Pinpoint the cell where the given text exists, returning its [X, Y] midpoint coordinate. 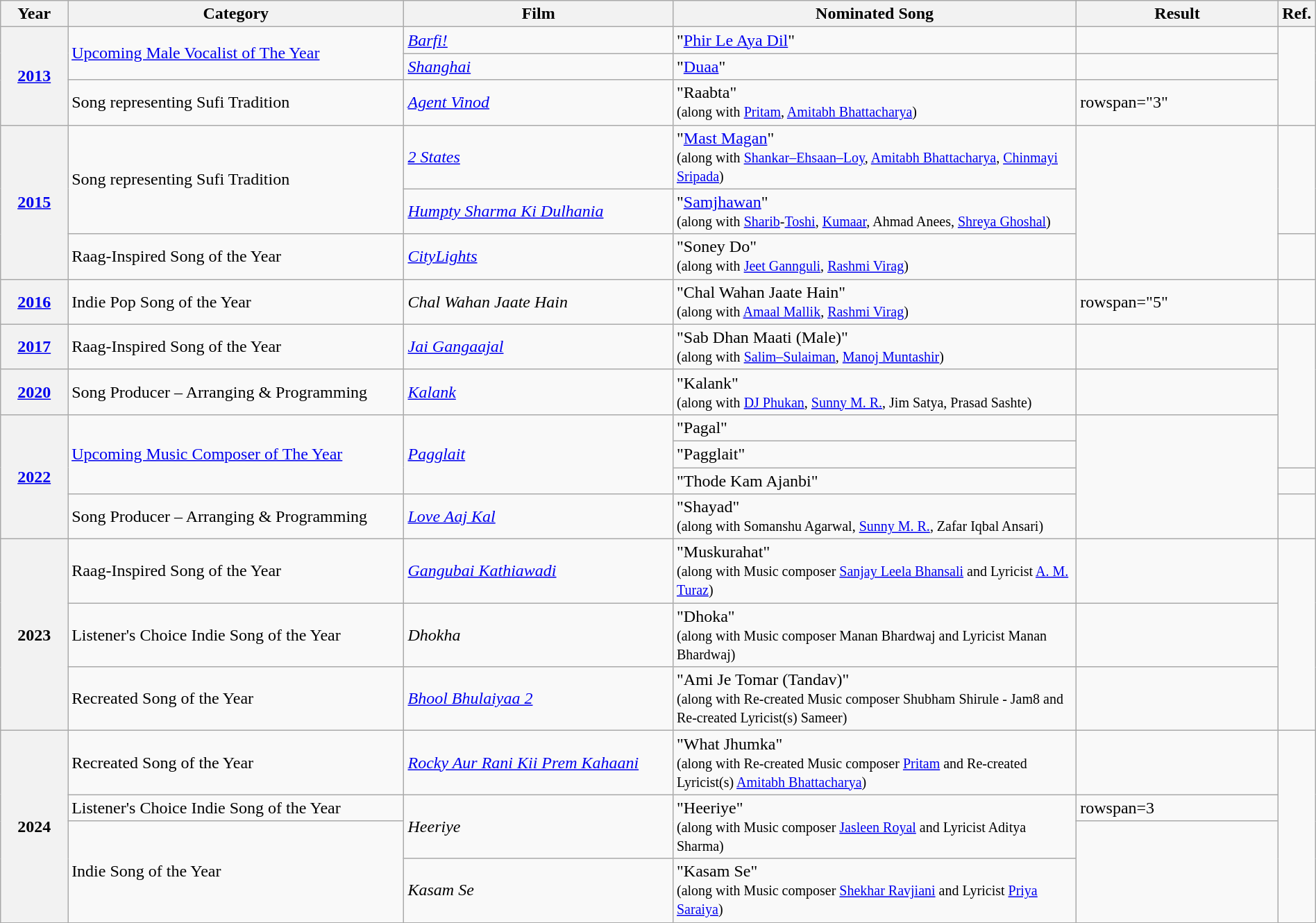
2013 [35, 76]
Humpty Sharma Ki Dulhania [539, 211]
Year [35, 14]
2017 [35, 347]
Upcoming Music Composer of The Year [236, 454]
"Chal Wahan Jaate Hain"(along with Amaal Mallik, Rashmi Virag) [875, 301]
"Heeriye"(along with Music composer Jasleen Royal and Lyricist Aditya Sharma) [875, 827]
"Shayad"(along with Somanshu Agarwal, Sunny M. R., Zafar Iqbal Ansari) [875, 516]
"Pagglait" [875, 454]
rowspan="3" [1177, 103]
Result [1177, 14]
"Thode Kam Ajanbi" [875, 481]
"Raabta"(along with Pritam, Amitabh Bhattacharya) [875, 103]
"Kalank"(along with DJ Phukan, Sunny M. R., Jim Satya, Prasad Sashte) [875, 391]
Indie Pop Song of the Year [236, 301]
Chal Wahan Jaate Hain [539, 301]
Upcoming Male Vocalist of The Year [236, 53]
rowspan=3 [1177, 808]
Barfi! [539, 40]
rowspan="5" [1177, 301]
"Muskurahat"(along with Music composer Sanjay Leela Bhansali and Lyricist A. M. Turaz) [875, 571]
Agent Vinod [539, 103]
"Pagal" [875, 427]
2024 [35, 827]
"Samjhawan"(along with Sharib-Toshi, Kumaar, Ahmad Anees, Shreya Ghoshal) [875, 211]
Film [539, 14]
2016 [35, 301]
"Mast Magan"(along with Shankar–Ehsaan–Loy, Amitabh Bhattacharya, Chinmayi Sripada) [875, 157]
2 States [539, 157]
Ref. [1297, 14]
2022 [35, 476]
"Duaa" [875, 67]
Love Aaj Kal [539, 516]
Indie Song of the Year [236, 872]
"Sab Dhan Maati (Male)"(along with Salim–Sulaiman, Manoj Muntashir) [875, 347]
Category [236, 14]
"Soney Do"(along with Jeet Gannguli, Rashmi Virag) [875, 257]
"What Jhumka"(along with Re-created Music composer Pritam and Re-created Lyricist(s) Amitabh Bhattacharya) [875, 763]
Gangubai Kathiawadi [539, 571]
Kalank [539, 391]
Jai Gangaajal [539, 347]
Dhokha [539, 635]
"Phir Le Aya Dil" [875, 40]
Heeriye [539, 827]
Rocky Aur Rani Kii Prem Kahaani [539, 763]
2023 [35, 635]
2020 [35, 391]
"Dhoka"(along with Music composer Manan Bhardwaj and Lyricist Manan Bhardwaj) [875, 635]
CityLights [539, 257]
Bhool Bhulaiyaa 2 [539, 699]
"Ami Je Tomar (Tandav)"(along with Re-created Music composer Shubham Shirule - Jam8 and Re-created Lyricist(s) Sameer) [875, 699]
Nominated Song [875, 14]
2015 [35, 202]
Kasam Se [539, 890]
Pagglait [539, 454]
"Kasam Se"(along with Music composer Shekhar Ravjiani and Lyricist Priya Saraiya) [875, 890]
Shanghai [539, 67]
